Return [x, y] of the center of cell containing provided text 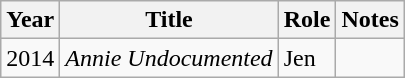
2014 [30, 58]
Annie Undocumented [169, 58]
Notes [370, 20]
Jen [307, 58]
Role [307, 20]
Title [169, 20]
Year [30, 20]
